Output the (X, Y) coordinate of the center of the cell containing the given text.  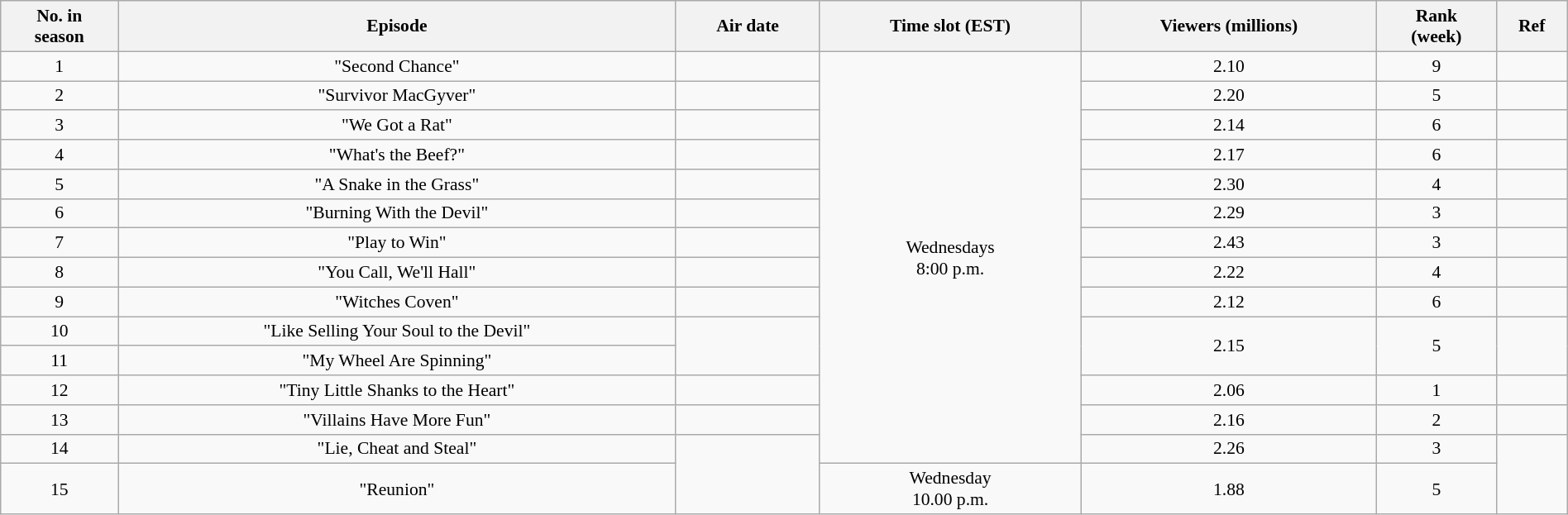
10 (60, 331)
"We Got a Rat" (397, 126)
"Witches Coven" (397, 302)
"Survivor MacGyver" (397, 96)
No. inseason (60, 26)
2.30 (1229, 184)
2.10 (1229, 66)
Ref (1532, 26)
13 (60, 420)
"What's the Beef?" (397, 155)
Wednesdays8:00 p.m. (950, 258)
1.88 (1229, 489)
2.16 (1229, 420)
"My Wheel Are Spinning" (397, 361)
Rank(week) (1437, 26)
7 (60, 243)
2.12 (1229, 302)
2.15 (1229, 346)
2.22 (1229, 273)
2.20 (1229, 96)
"A Snake in the Grass" (397, 184)
"Burning With the Devil" (397, 213)
Viewers (millions) (1229, 26)
"Tiny Little Shanks to the Heart" (397, 390)
"Like Selling Your Soul to the Devil" (397, 331)
"Second Chance" (397, 66)
14 (60, 449)
Air date (748, 26)
"You Call, We'll Hall" (397, 273)
2.17 (1229, 155)
12 (60, 390)
"Reunion" (397, 489)
"Lie, Cheat and Steal" (397, 449)
Episode (397, 26)
2.06 (1229, 390)
2.26 (1229, 449)
"Play to Win" (397, 243)
Time slot (EST) (950, 26)
8 (60, 273)
Wednesday 10.00 p.m. (950, 489)
2.43 (1229, 243)
2.14 (1229, 126)
2.29 (1229, 213)
15 (60, 489)
11 (60, 361)
"Villains Have More Fun" (397, 420)
